Detect which cell encompasses the target text, then output its (x, y) center coordinate. 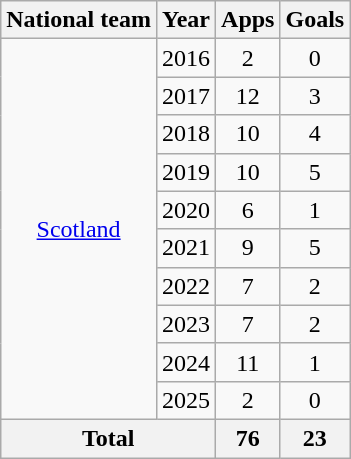
2025 (186, 400)
2023 (186, 324)
6 (248, 210)
Apps (248, 20)
12 (248, 96)
Goals (315, 20)
2016 (186, 58)
9 (248, 248)
3 (315, 96)
2021 (186, 248)
2022 (186, 286)
4 (315, 134)
2024 (186, 362)
National team (79, 20)
Year (186, 20)
2019 (186, 172)
2018 (186, 134)
11 (248, 362)
2020 (186, 210)
23 (315, 438)
2017 (186, 96)
Total (108, 438)
76 (248, 438)
Scotland (79, 230)
